Locate the cell with the specified text and output its [X, Y] center coordinate. 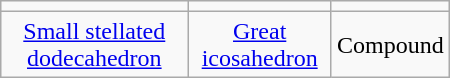
Compound [390, 44]
Great icosahedron [260, 44]
Small stellated dodecahedron [94, 44]
